Extract the (x, y) coordinate from the center of the cell holding the provided text.  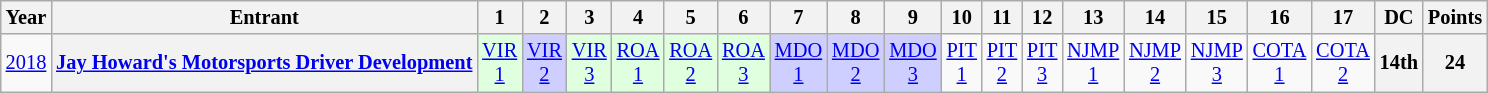
2018 (26, 63)
VIR3 (590, 63)
4 (638, 17)
10 (962, 17)
ROA3 (744, 63)
7 (798, 17)
DC (1399, 17)
17 (1343, 17)
NJMP2 (1155, 63)
MDO1 (798, 63)
COTA1 (1280, 63)
Jay Howard's Motorsports Driver Development (264, 63)
MDO2 (856, 63)
ROA2 (690, 63)
PIT1 (962, 63)
1 (500, 17)
NJMP1 (1093, 63)
ROA1 (638, 63)
MDO3 (912, 63)
5 (690, 17)
VIR1 (500, 63)
2 (544, 17)
6 (744, 17)
8 (856, 17)
24 (1455, 63)
16 (1280, 17)
3 (590, 17)
Year (26, 17)
12 (1042, 17)
NJMP3 (1217, 63)
PIT2 (1002, 63)
VIR2 (544, 63)
PIT3 (1042, 63)
9 (912, 17)
14 (1155, 17)
14th (1399, 63)
Entrant (264, 17)
13 (1093, 17)
15 (1217, 17)
COTA2 (1343, 63)
11 (1002, 17)
Points (1455, 17)
